Locate the cell with the specified text and output its [X, Y] center coordinate. 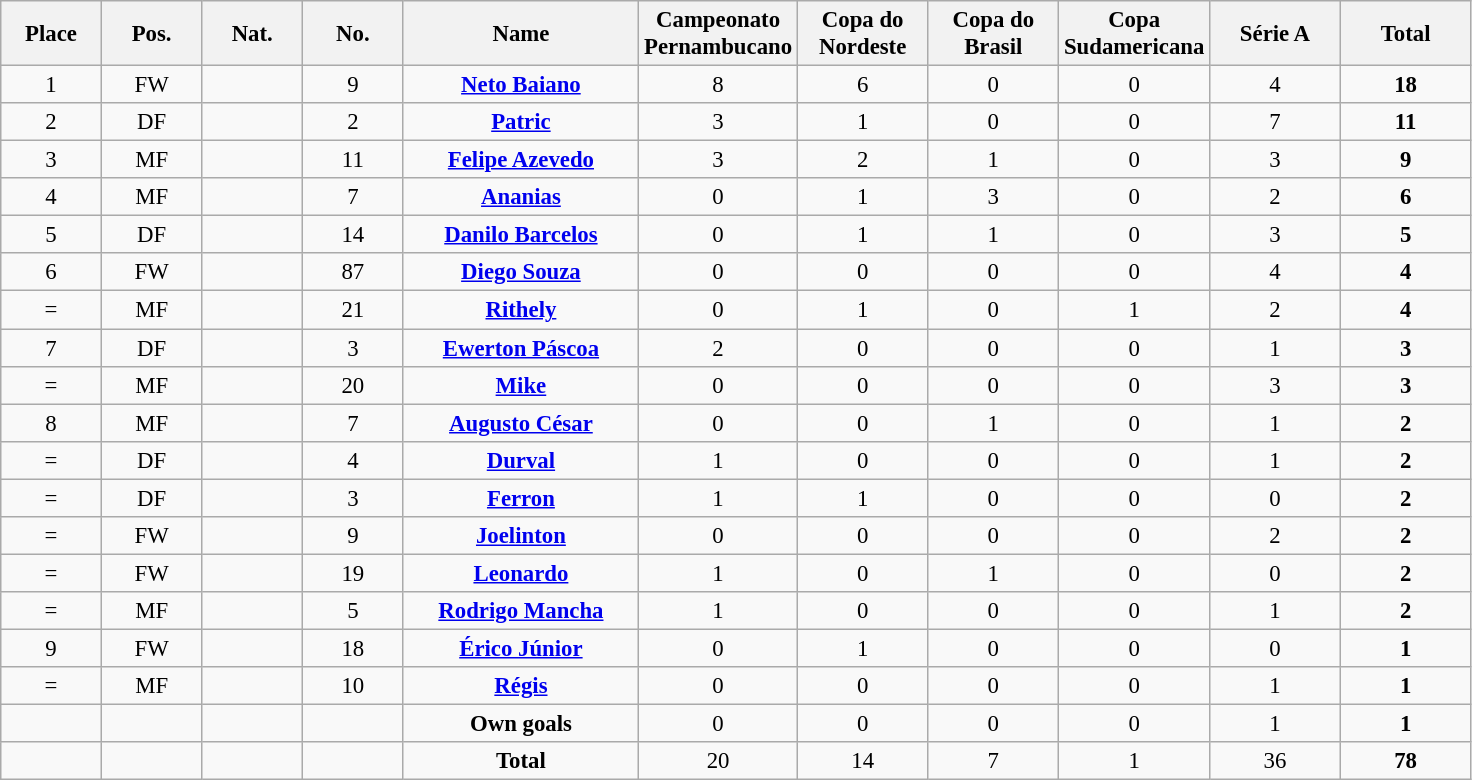
Rithely [521, 310]
19 [354, 573]
Ewerton Páscoa [521, 348]
No. [354, 34]
36 [1276, 761]
Pos. [152, 34]
Copa Sudamericana [1134, 34]
Campeonato Pernambucano [718, 34]
Copa do Nordeste [862, 34]
Mike [521, 385]
Ferron [521, 498]
Érico Júnior [521, 648]
Own goals [521, 724]
Leonardo [521, 573]
Régis [521, 686]
78 [1406, 761]
21 [354, 310]
Danilo Barcelos [521, 235]
10 [354, 686]
Joelinton [521, 536]
Name [521, 34]
87 [354, 273]
Durval [521, 460]
Patric [521, 122]
Copa do Brasil [994, 34]
Diego Souza [521, 273]
Rodrigo Mancha [521, 611]
Neto Baiano [521, 85]
Place [52, 34]
Felipe Azevedo [521, 160]
Nat. [252, 34]
Ananias [521, 197]
Série A [1276, 34]
Augusto César [521, 423]
